From the cell containing the given text, extract its center point as [X, Y] coordinate. 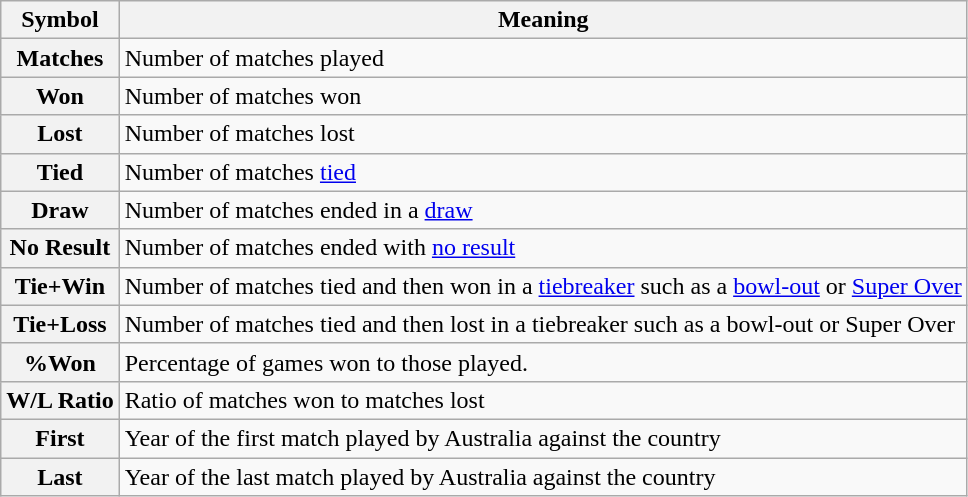
Matches [60, 58]
Last [60, 477]
Tie+Loss [60, 324]
Draw [60, 210]
Number of matches lost [543, 134]
Number of matches tied [543, 172]
Number of matches tied and then lost in a tiebreaker such as a bowl-out or Super Over [543, 324]
Number of matches won [543, 96]
Tied [60, 172]
Year of the first match played by Australia against the country [543, 438]
Meaning [543, 20]
Won [60, 96]
First [60, 438]
Percentage of games won to those played. [543, 362]
W/L Ratio [60, 400]
Tie+Win [60, 286]
Number of matches played [543, 58]
No Result [60, 248]
Lost [60, 134]
%Won [60, 362]
Number of matches ended in a draw [543, 210]
Number of matches ended with no result [543, 248]
Ratio of matches won to matches lost [543, 400]
Year of the last match played by Australia against the country [543, 477]
Number of matches tied and then won in a tiebreaker such as a bowl-out or Super Over [543, 286]
Symbol [60, 20]
